Return the (x, y) coordinate for the center point of the cell that contains the specified text.  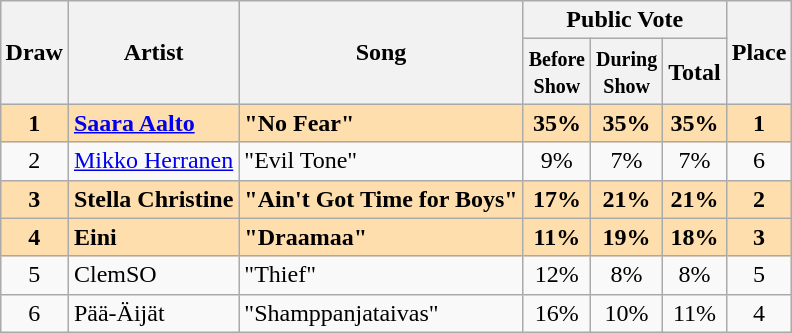
Total (695, 72)
Pää-Äijät (153, 313)
16% (556, 313)
Public Vote (624, 20)
DuringShow (627, 72)
BeforeShow (556, 72)
"Thief" (381, 275)
Draw (34, 52)
10% (627, 313)
ClemSO (153, 275)
"No Fear" (381, 123)
"Evil Tone" (381, 161)
"Draamaa" (381, 237)
Saara Aalto (153, 123)
18% (695, 237)
17% (556, 199)
9% (556, 161)
19% (627, 237)
Place (759, 52)
12% (556, 275)
Artist (153, 52)
Eini (153, 237)
Mikko Herranen (153, 161)
Stella Christine (153, 199)
"Shamppanjataivas" (381, 313)
"Ain't Got Time for Boys" (381, 199)
Song (381, 52)
